Return (X, Y) of the center of cell containing provided text 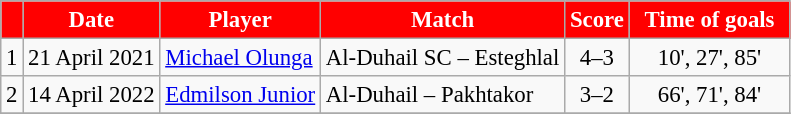
21 April 2021 (92, 58)
3–2 (598, 95)
14 April 2022 (92, 95)
4–3 (598, 58)
Al-Duhail SC – Esteghlal (443, 58)
Al-Duhail – Pakhtakor (443, 95)
2 (12, 95)
Michael Olunga (240, 58)
1 (12, 58)
66', 71', 84' (710, 95)
Edmilson Junior (240, 95)
10', 27', 85' (710, 58)
Player (240, 20)
Match (443, 20)
Time of goals (710, 20)
Date (92, 20)
Score (598, 20)
